Search for the cell housing the specified text and yield its (X, Y) center coordinate. 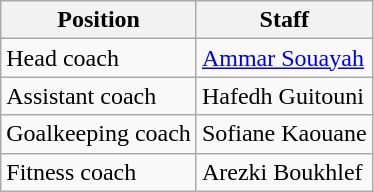
Position (99, 20)
Hafedh Guitouni (284, 96)
Goalkeeping coach (99, 134)
Assistant coach (99, 96)
Staff (284, 20)
Ammar Souayah (284, 58)
Fitness coach (99, 172)
Sofiane Kaouane (284, 134)
Head coach (99, 58)
Arezki Boukhlef (284, 172)
